Return (x, y) of the center of cell containing provided text 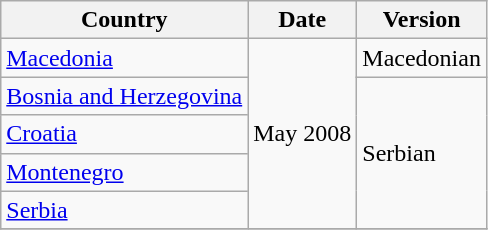
Macedonian (422, 58)
Montenegro (124, 172)
Bosnia and Herzegovina (124, 96)
Serbia (124, 210)
Serbian (422, 153)
Macedonia (124, 58)
Croatia (124, 134)
Version (422, 20)
May 2008 (302, 134)
Date (302, 20)
Country (124, 20)
